Locate the cell with the specified text and output its (X, Y) center coordinate. 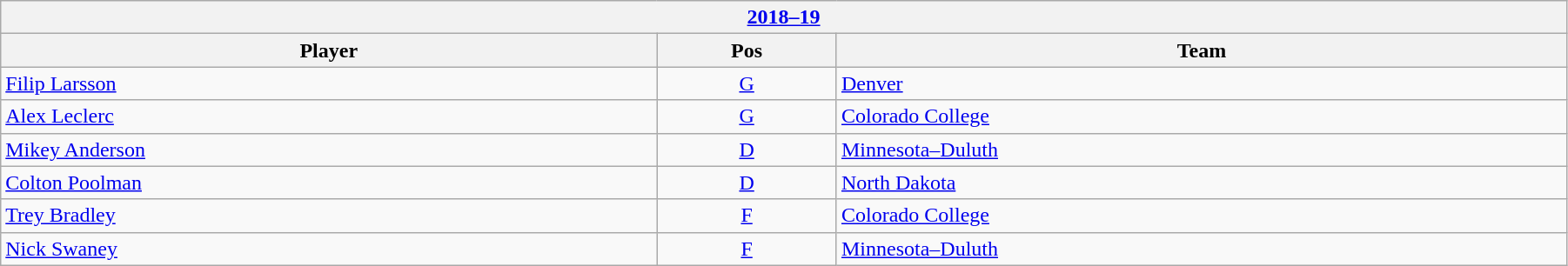
Colton Poolman (329, 183)
Denver (1201, 83)
2018–19 (784, 17)
Filip Larsson (329, 83)
Alex Leclerc (329, 116)
Trey Bradley (329, 216)
Pos (747, 50)
Nick Swaney (329, 249)
Player (329, 50)
Team (1201, 50)
North Dakota (1201, 183)
Mikey Anderson (329, 150)
